Extract the [X, Y] coordinate from the center of the cell holding the provided text.  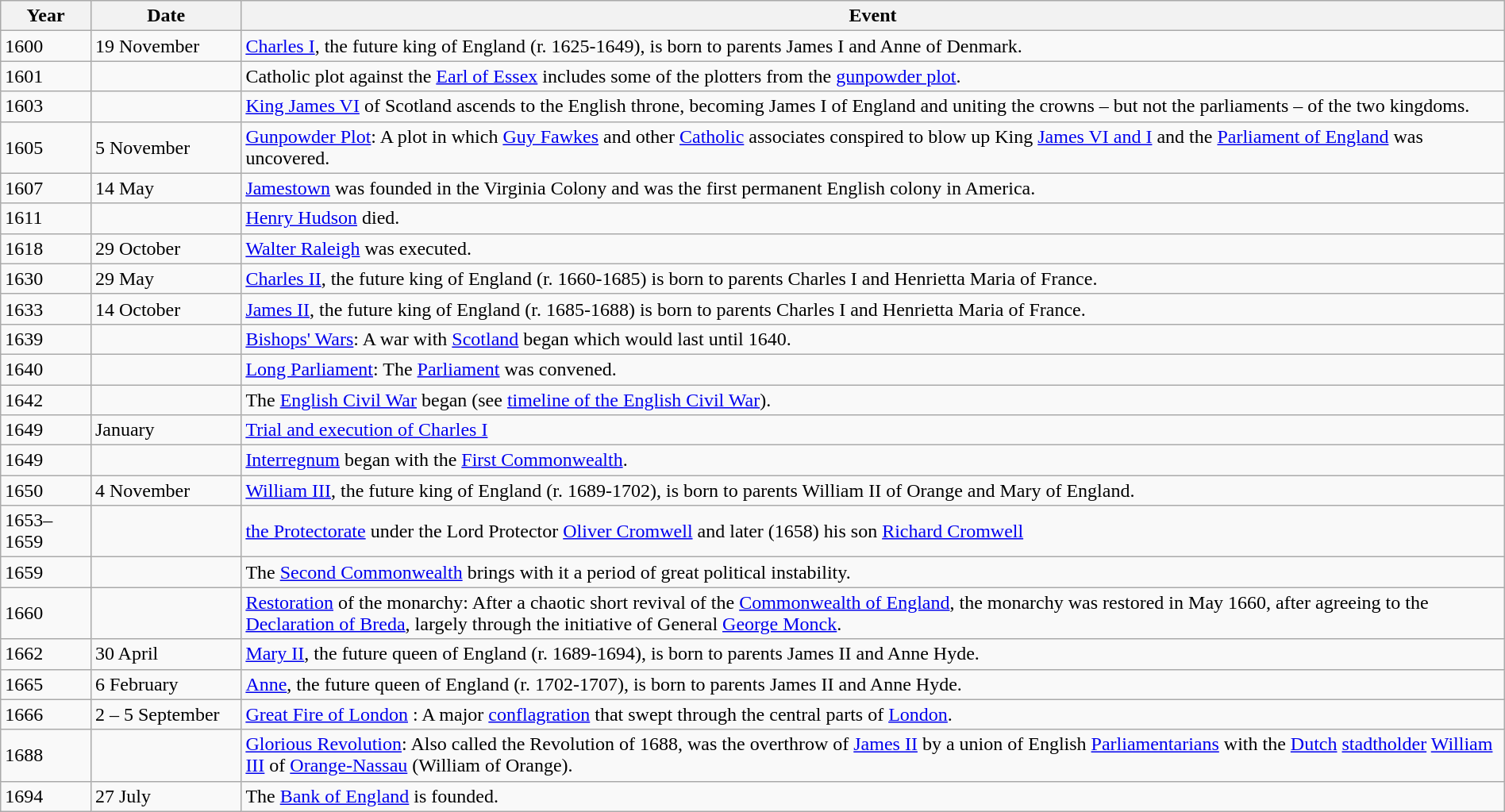
Great Fire of London : A major conflagration that swept through the central parts of London. [873, 714]
1640 [46, 369]
1694 [46, 796]
30 April [165, 654]
1607 [46, 188]
Mary II, the future queen of England (r. 1689-1694), is born to parents James II and Anne Hyde. [873, 654]
1665 [46, 684]
Jamestown was founded in the Virginia Colony and was the first permanent English colony in America. [873, 188]
Interregnum began with the First Commonwealth. [873, 460]
Walter Raleigh was executed. [873, 248]
1642 [46, 399]
Date [165, 16]
Trial and execution of Charles I [873, 430]
Charles II, the future king of England (r. 1660-1685) is born to parents Charles I and Henrietta Maria of France. [873, 279]
4 November [165, 491]
2 – 5 September [165, 714]
1600 [46, 46]
Year [46, 16]
January [165, 430]
1650 [46, 491]
Event [873, 16]
James II, the future king of England (r. 1685-1688) is born to parents Charles I and Henrietta Maria of France. [873, 309]
29 October [165, 248]
14 October [165, 309]
29 May [165, 279]
Anne, the future queen of England (r. 1702-1707), is born to parents James II and Anne Hyde. [873, 684]
5 November [165, 148]
1630 [46, 279]
The English Civil War began (see timeline of the English Civil War). [873, 399]
1666 [46, 714]
The Second Commonwealth brings with it a period of great political instability. [873, 572]
1639 [46, 339]
1660 [46, 613]
Long Parliament: The Parliament was convened. [873, 369]
Catholic plot against the Earl of Essex includes some of the plotters from the gunpowder plot. [873, 76]
1688 [46, 756]
The Bank of England is founded. [873, 796]
19 November [165, 46]
1662 [46, 654]
1659 [46, 572]
the Protectorate under the Lord Protector Oliver Cromwell and later (1658) his son Richard Cromwell [873, 532]
1603 [46, 106]
1601 [46, 76]
1618 [46, 248]
14 May [165, 188]
1611 [46, 218]
1605 [46, 148]
1633 [46, 309]
Bishops' Wars: A war with Scotland began which would last until 1640. [873, 339]
1653–1659 [46, 532]
Henry Hudson died. [873, 218]
William III, the future king of England (r. 1689-1702), is born to parents William II of Orange and Mary of England. [873, 491]
6 February [165, 684]
27 July [165, 796]
Charles I, the future king of England (r. 1625-1649), is born to parents James I and Anne of Denmark. [873, 46]
